Pinpoint the cell where the given text exists, returning its [x, y] midpoint coordinate. 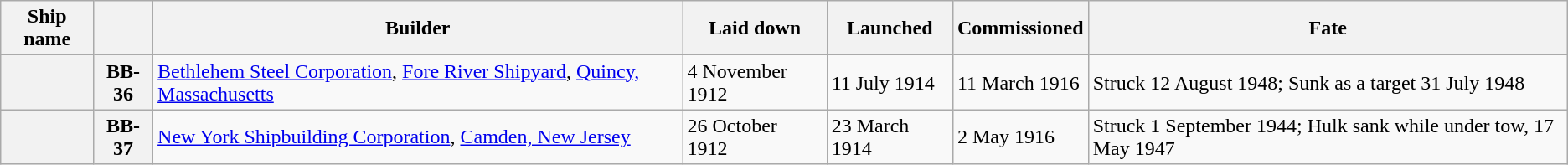
11 March 1916 [1020, 82]
Struck 12 August 1948; Sunk as a target 31 July 1948 [1328, 82]
2 May 1916 [1020, 137]
New York Shipbuilding Corporation, Camden, New Jersey [418, 137]
23 March 1914 [890, 137]
11 July 1914 [890, 82]
Fate [1328, 28]
BB-37 [124, 137]
Ship name [47, 28]
Bethlehem Steel Corporation, Fore River Shipyard, Quincy, Massachusetts [418, 82]
Struck 1 September 1944; Hulk sank while under tow, 17 May 1947 [1328, 137]
Launched [890, 28]
Builder [418, 28]
Laid down [755, 28]
BB-36 [124, 82]
Commissioned [1020, 28]
26 October 1912 [755, 137]
4 November 1912 [755, 82]
